Locate the cell with the specified text and output its [X, Y] center coordinate. 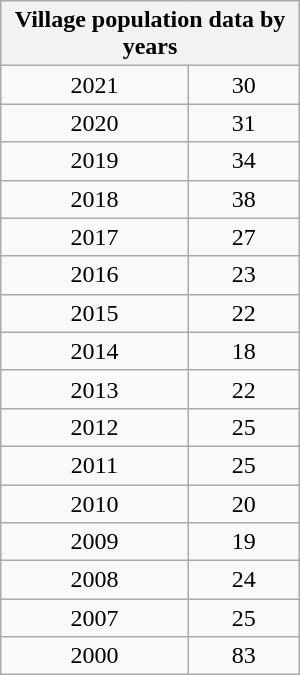
2007 [94, 618]
38 [244, 199]
2014 [94, 351]
2018 [94, 199]
2021 [94, 85]
2009 [94, 542]
24 [244, 580]
2015 [94, 313]
31 [244, 123]
2020 [94, 123]
2016 [94, 275]
Village population data by years [150, 34]
34 [244, 161]
27 [244, 237]
18 [244, 351]
30 [244, 85]
2008 [94, 580]
2012 [94, 427]
23 [244, 275]
83 [244, 656]
2010 [94, 503]
2013 [94, 389]
2019 [94, 161]
2011 [94, 465]
2000 [94, 656]
20 [244, 503]
2017 [94, 237]
19 [244, 542]
